From the cell containing the given text, extract its center point as (X, Y) coordinate. 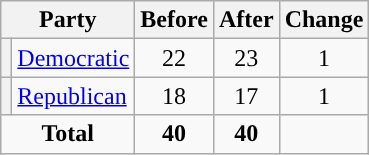
17 (246, 96)
18 (174, 96)
Party (68, 20)
After (246, 20)
Change (324, 20)
22 (174, 58)
Before (174, 20)
Republican (74, 96)
Democratic (74, 58)
23 (246, 58)
Total (68, 134)
